Capture the cell that displays the provided text and extract its (X, Y) central coordinate. 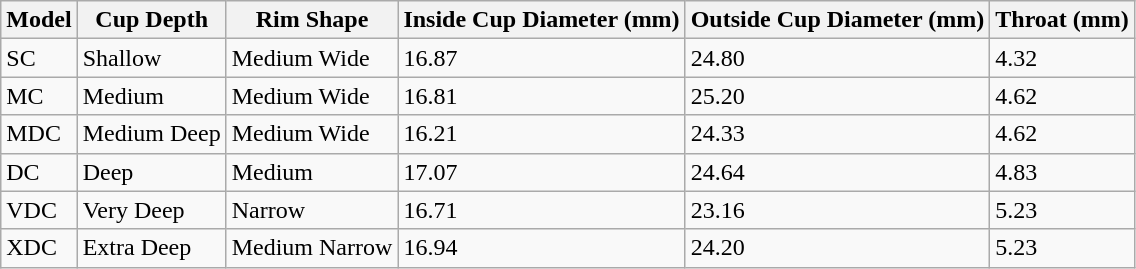
Narrow (312, 210)
24.80 (838, 58)
Cup Depth (152, 20)
XDC (39, 248)
16.81 (542, 96)
4.32 (1062, 58)
Shallow (152, 58)
Medium Deep (152, 134)
DC (39, 172)
23.16 (838, 210)
25.20 (838, 96)
17.07 (542, 172)
24.33 (838, 134)
Inside Cup Diameter (mm) (542, 20)
Very Deep (152, 210)
Deep (152, 172)
Throat (mm) (1062, 20)
VDC (39, 210)
SC (39, 58)
Outside Cup Diameter (mm) (838, 20)
Model (39, 20)
Rim Shape (312, 20)
MC (39, 96)
16.21 (542, 134)
16.87 (542, 58)
24.20 (838, 248)
16.94 (542, 248)
Extra Deep (152, 248)
24.64 (838, 172)
MDC (39, 134)
Medium Narrow (312, 248)
16.71 (542, 210)
4.83 (1062, 172)
